Scan for the cell matching the given text and deliver its (X, Y) coordinate at center. 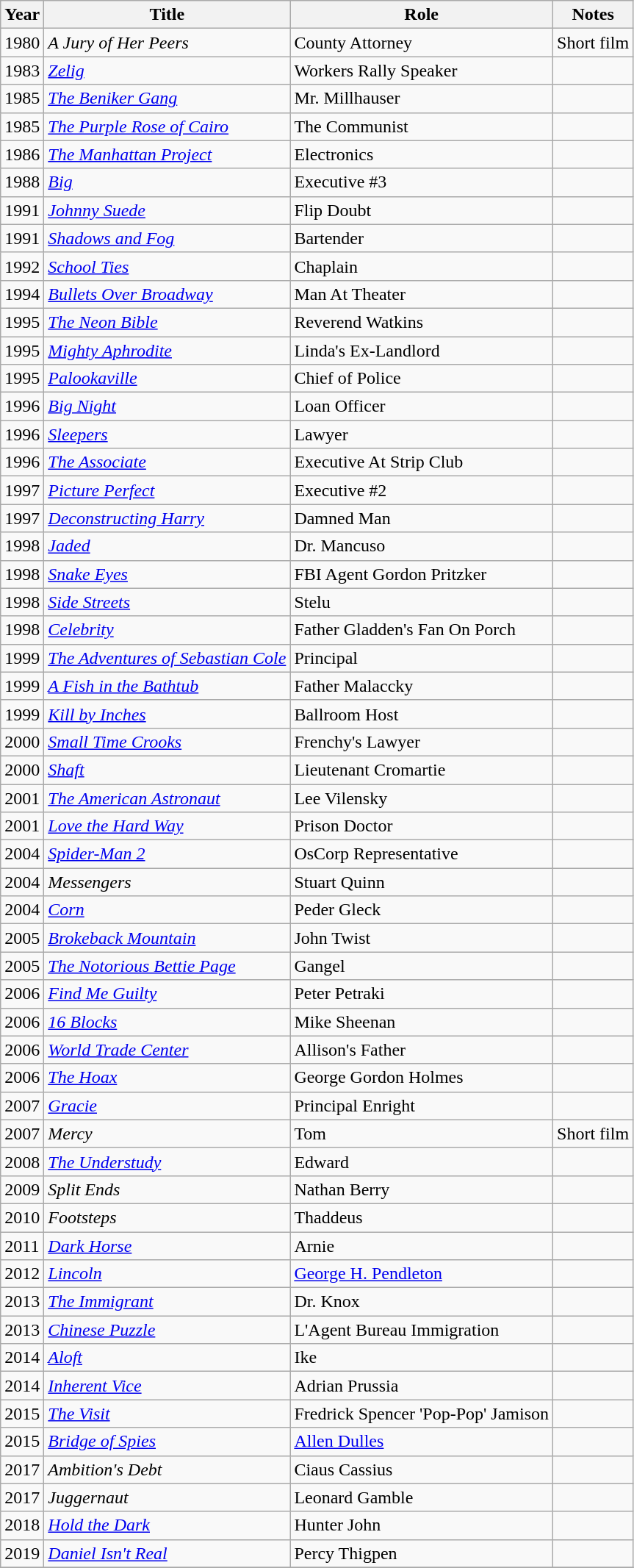
Ike (422, 1358)
2011 (22, 1246)
Year (22, 15)
Inherent Vice (167, 1386)
Tom (422, 1134)
Mr. Millhauser (422, 99)
Hold the Dark (167, 1525)
Kill by Inches (167, 714)
County Attorney (422, 43)
Chinese Puzzle (167, 1330)
Love the Hard Way (167, 826)
Mike Sheenan (422, 1022)
Chaplain (422, 266)
The Adventures of Sebastian Cole (167, 658)
Lieutenant Cromartie (422, 770)
Mighty Aphrodite (167, 351)
Shaft (167, 770)
John Twist (422, 938)
Electronics (422, 154)
Frenchy's Lawyer (422, 742)
Title (167, 15)
Arnie (422, 1246)
The Visit (167, 1414)
Aloft (167, 1358)
The Hoax (167, 1078)
1992 (22, 266)
1980 (22, 43)
Stelu (422, 602)
Big (167, 182)
The Understudy (167, 1161)
Man At Theater (422, 294)
Side Streets (167, 602)
Flip Doubt (422, 210)
Adrian Prussia (422, 1386)
Percy Thigpen (422, 1553)
Nathan Berry (422, 1189)
Chief of Police (422, 379)
Thaddeus (422, 1217)
16 Blocks (167, 1022)
Snake Eyes (167, 574)
Hunter John (422, 1525)
Messengers (167, 882)
Stuart Quinn (422, 882)
The American Astronaut (167, 798)
Allen Dulles (422, 1442)
Deconstructing Harry (167, 518)
OsCorp Representative (422, 854)
The Beniker Gang (167, 99)
A Fish in the Bathtub (167, 686)
2019 (22, 1553)
School Ties (167, 266)
1983 (22, 71)
Reverend Watkins (422, 322)
Damned Man (422, 518)
Principal (422, 658)
FBI Agent Gordon Pritzker (422, 574)
Dr. Mancuso (422, 546)
Bridge of Spies (167, 1442)
Ballroom Host (422, 714)
Edward (422, 1161)
1986 (22, 154)
George Gordon Holmes (422, 1078)
Mercy (167, 1134)
Allison's Father (422, 1050)
Lee Vilensky (422, 798)
Bullets Over Broadway (167, 294)
Gracie (167, 1106)
Father Malaccky (422, 686)
2012 (22, 1274)
Workers Rally Speaker (422, 71)
Juggernaut (167, 1497)
Lincoln (167, 1274)
Celebrity (167, 630)
Sleepers (167, 434)
Zelig (167, 71)
2009 (22, 1189)
2018 (22, 1525)
A Jury of Her Peers (167, 43)
Spider-Man 2 (167, 854)
Lawyer (422, 434)
Notes (594, 15)
Jaded (167, 546)
1994 (22, 294)
1988 (22, 182)
Bartender (422, 238)
Ciaus Cassius (422, 1469)
The Associate (167, 462)
Leonard Gamble (422, 1497)
Dark Horse (167, 1246)
Peder Gleck (422, 910)
Footsteps (167, 1217)
The Communist (422, 126)
L'Agent Bureau Immigration (422, 1330)
Executive #3 (422, 182)
George H. Pendleton (422, 1274)
Small Time Crooks (167, 742)
2008 (22, 1161)
Father Gladden's Fan On Porch (422, 630)
Big Night (167, 407)
Johnny Suede (167, 210)
Prison Doctor (422, 826)
Role (422, 15)
The Purple Rose of Cairo (167, 126)
Executive At Strip Club (422, 462)
Fredrick Spencer 'Pop-Pop' Jamison (422, 1414)
Linda's Ex-Landlord (422, 351)
Dr. Knox (422, 1302)
Ambition's Debt (167, 1469)
The Notorious Bettie Page (167, 966)
Daniel Isn't Real (167, 1553)
Loan Officer (422, 407)
Peter Petraki (422, 994)
Picture Perfect (167, 490)
Corn (167, 910)
Shadows and Fog (167, 238)
2010 (22, 1217)
The Immigrant (167, 1302)
Gangel (422, 966)
Executive #2 (422, 490)
World Trade Center (167, 1050)
Brokeback Mountain (167, 938)
Principal Enright (422, 1106)
The Neon Bible (167, 322)
Split Ends (167, 1189)
Palookaville (167, 379)
The Manhattan Project (167, 154)
Find Me Guilty (167, 994)
